Locate the cell with the specified text and output its (X, Y) center coordinate. 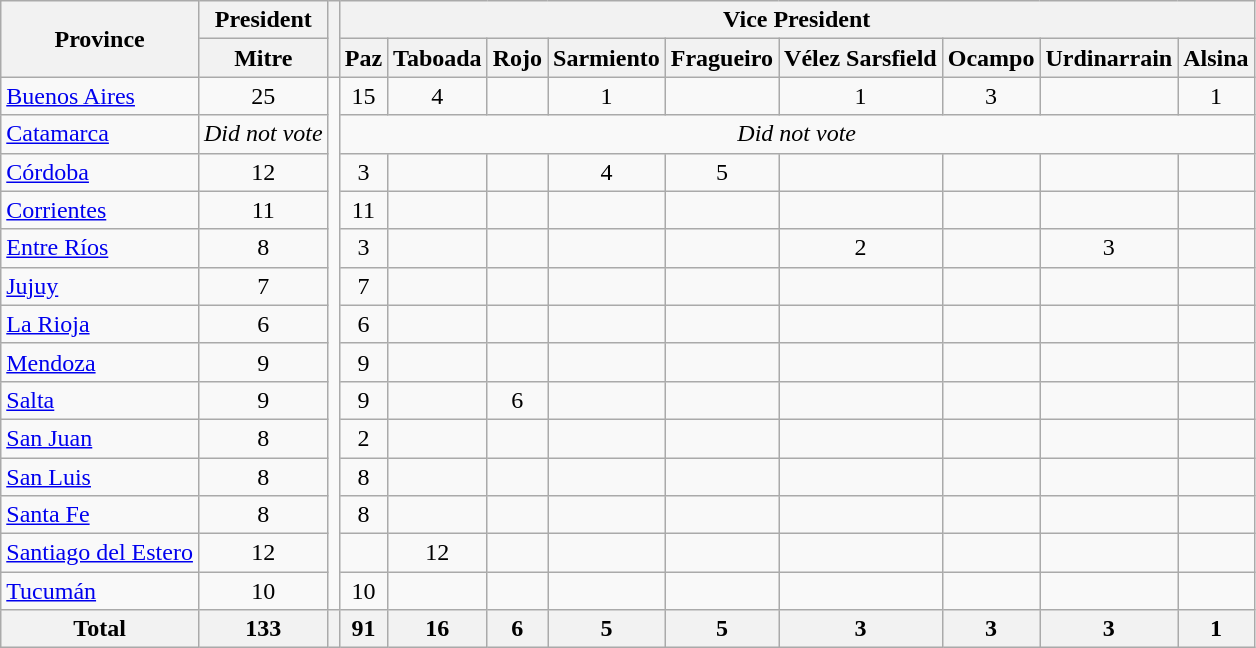
Santa Fe (100, 515)
Córdoba (100, 172)
Santiago del Estero (100, 553)
15 (363, 96)
San Juan (100, 438)
133 (263, 629)
Tucumán (100, 591)
Salta (100, 400)
Alsina (1216, 58)
Paz (363, 58)
25 (263, 96)
President (263, 20)
Total (100, 629)
Ocampo (991, 58)
Urdinarrain (1109, 58)
San Luis (100, 477)
Fragueiro (722, 58)
La Rioja (100, 324)
Sarmiento (607, 58)
Catamarca (100, 134)
Mendoza (100, 362)
Entre Ríos (100, 248)
Rojo (517, 58)
Vélez Sarsfield (861, 58)
Corrientes (100, 210)
Vice President (796, 20)
91 (363, 629)
16 (438, 629)
Jujuy (100, 286)
Taboada (438, 58)
Mitre (263, 58)
Province (100, 39)
Buenos Aires (100, 96)
